Return (X, Y) of the center of cell containing provided text 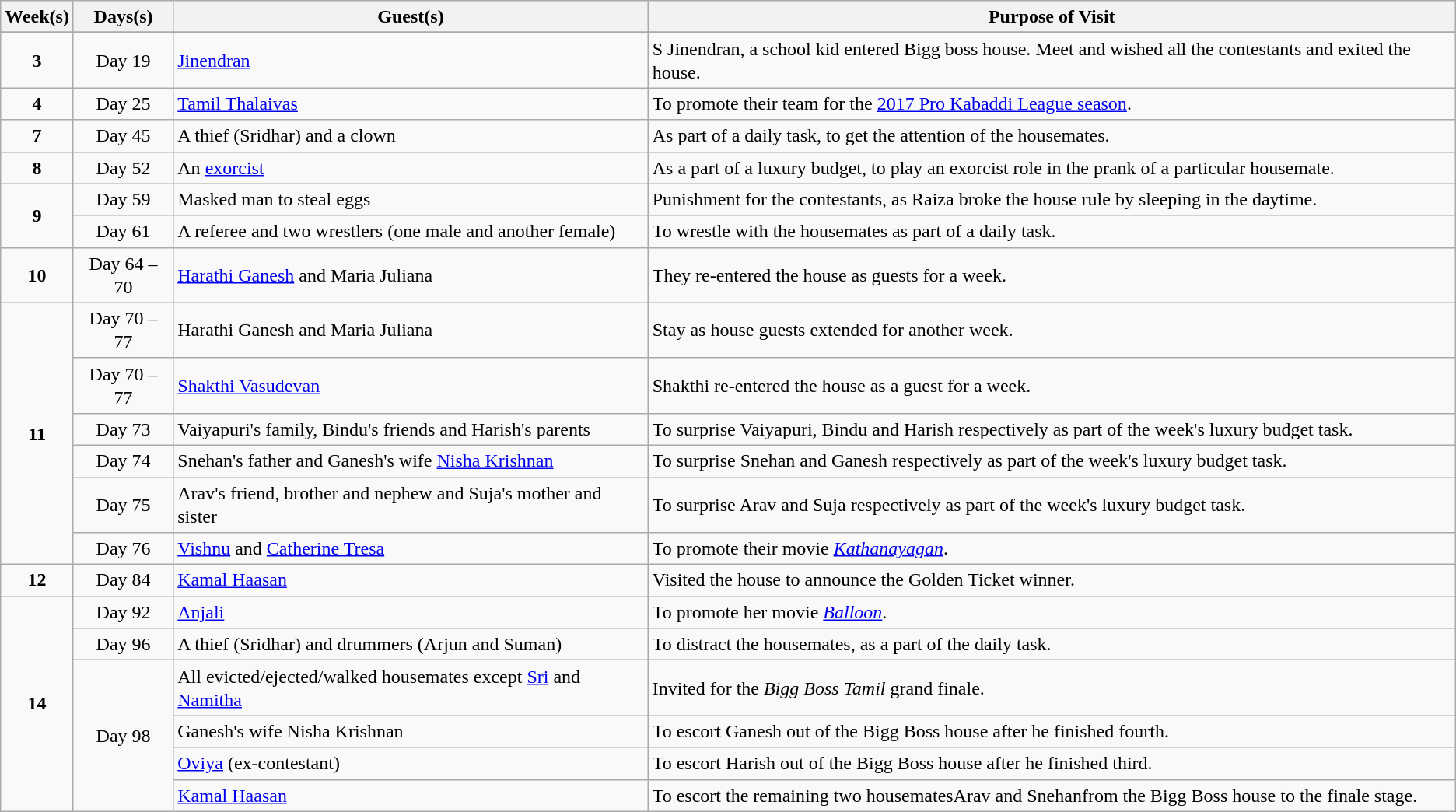
Jinendran (411, 61)
8 (37, 168)
Stay as house guests extended for another week. (1052, 330)
To surprise Arav and Suja respectively as part of the week's luxury budget task. (1052, 506)
Anjali (411, 613)
Visited the house to announce the Golden Ticket winner. (1052, 580)
As a part of a luxury budget, to play an exorcist role in the prank of a particular housemate. (1052, 168)
As part of a daily task, to get the attention of the housemates. (1052, 135)
Day 73 (123, 429)
Arav's friend, brother and nephew and Suja's mother and sister (411, 506)
Day 75 (123, 506)
A referee and two wrestlers (one male and another female) (411, 232)
11 (37, 433)
An exorcist (411, 168)
Masked man to steal eggs (411, 199)
Day 74 (123, 460)
Week(s) (37, 17)
Day 61 (123, 232)
Shakthi re-entered the house as a guest for a week. (1052, 386)
Day 96 (123, 644)
Oviya (ex-contestant) (411, 764)
Day 52 (123, 168)
Vaiyapuri's family, Bindu's friends and Harish's parents (411, 429)
9 (37, 215)
Day 45 (123, 135)
To surprise Snehan and Ganesh respectively as part of the week's luxury budget task. (1052, 460)
12 (37, 580)
7 (37, 135)
Invited for the Bigg Boss Tamil grand finale. (1052, 688)
Vishnu and Catherine Tresa (411, 549)
Day 64 – 70 (123, 275)
To escort Harish out of the Bigg Boss house after he finished third. (1052, 764)
Snehan's father and Ganesh's wife Nisha Krishnan (411, 460)
Shakthi Vasudevan (411, 386)
Day 84 (123, 580)
To escort Ganesh out of the Bigg Boss house after he finished fourth. (1052, 731)
To promote their movie Kathanayagan. (1052, 549)
Ganesh's wife Nisha Krishnan (411, 731)
A thief (Sridhar) and drummers (Arjun and Suman) (411, 644)
To distract the housemates, as a part of the daily task. (1052, 644)
To promote their team for the 2017 Pro Kabaddi League season. (1052, 104)
Punishment for the contestants, as Raiza broke the house rule by sleeping in the daytime. (1052, 199)
To escort the remaining two housematesArav and Snehanfrom the Bigg Boss house to the finale stage. (1052, 795)
A thief (Sridhar) and a clown (411, 135)
10 (37, 275)
They re-entered the house as guests for a week. (1052, 275)
Day 59 (123, 199)
4 (37, 104)
S Jinendran, a school kid entered Bigg boss house. Meet and wished all the contestants and exited the house. (1052, 61)
Day 98 (123, 736)
Tamil Thalaivas (411, 104)
All evicted/ejected/walked housemates except Sri and Namitha (411, 688)
Days(s) (123, 17)
To surprise Vaiyapuri, Bindu and Harish respectively as part of the week's luxury budget task. (1052, 429)
Day 76 (123, 549)
Guest(s) (411, 17)
3 (37, 61)
Purpose of Visit (1052, 17)
To promote her movie Balloon. (1052, 613)
Day 92 (123, 613)
14 (37, 704)
To wrestle with the housemates as part of a daily task. (1052, 232)
Day 25 (123, 104)
Day 19 (123, 61)
